Capture the cell that displays the provided text and extract its (X, Y) central coordinate. 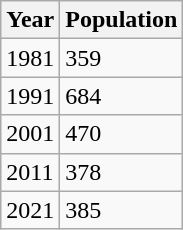
470 (122, 134)
684 (122, 96)
2001 (30, 134)
Year (30, 20)
385 (122, 210)
Population (122, 20)
1991 (30, 96)
1981 (30, 58)
2021 (30, 210)
378 (122, 172)
2011 (30, 172)
359 (122, 58)
